From the cell containing the given text, extract its center point as (x, y) coordinate. 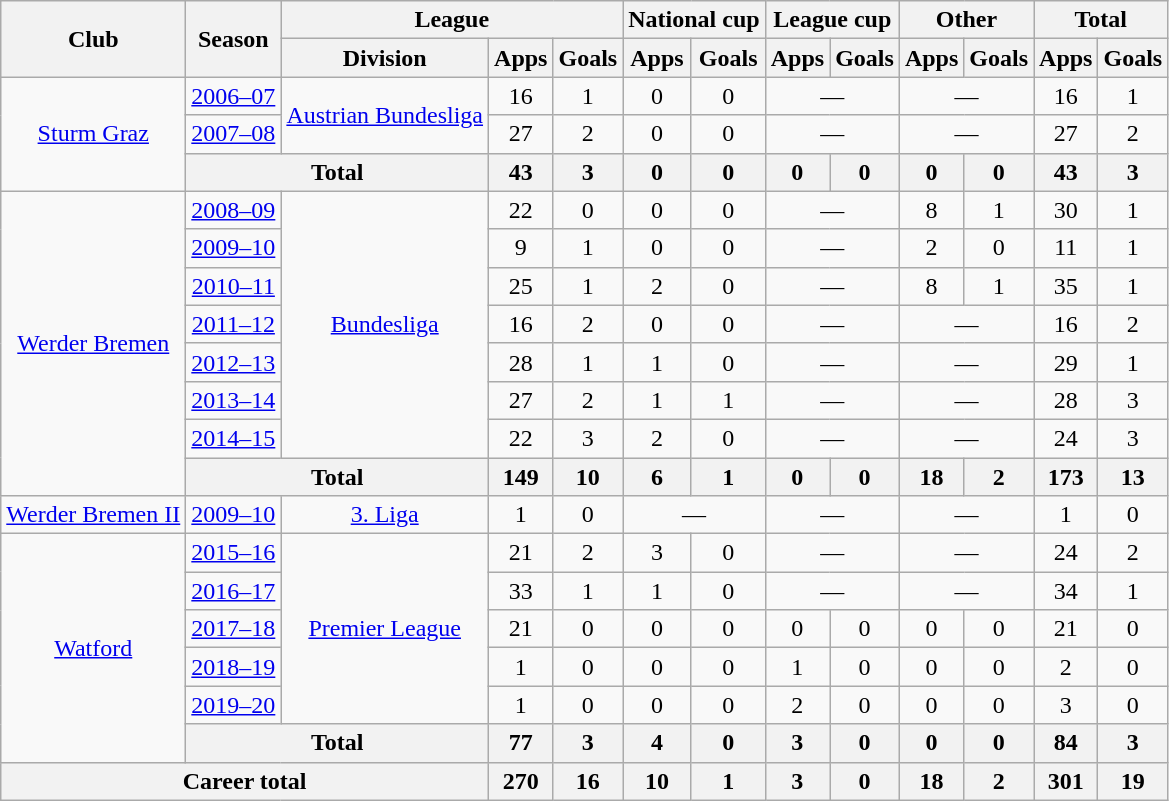
2015–16 (234, 553)
173 (1066, 477)
2008–09 (234, 210)
6 (657, 477)
2011–12 (234, 324)
77 (521, 743)
84 (1066, 743)
Austrian Bundesliga (385, 115)
9 (521, 248)
34 (1066, 591)
270 (521, 781)
2010–11 (234, 286)
301 (1066, 781)
2006–07 (234, 96)
2019–20 (234, 705)
Other (966, 20)
149 (521, 477)
Bundesliga (385, 324)
Premier League (385, 629)
Club (94, 39)
25 (521, 286)
League cup (832, 20)
35 (1066, 286)
2007–08 (234, 134)
League (452, 20)
Sturm Graz (94, 134)
11 (1066, 248)
National cup (694, 20)
2014–15 (234, 438)
Watford (94, 648)
Season (234, 39)
Division (385, 58)
2016–17 (234, 591)
2018–19 (234, 667)
30 (1066, 210)
Werder Bremen II (94, 515)
13 (1133, 477)
2013–14 (234, 400)
2017–18 (234, 629)
2012–13 (234, 362)
4 (657, 743)
29 (1066, 362)
Werder Bremen (94, 343)
33 (521, 591)
3. Liga (385, 515)
Career total (245, 781)
19 (1133, 781)
